For the text-containing cell, return its midpoint in (X, Y) coordinate format. 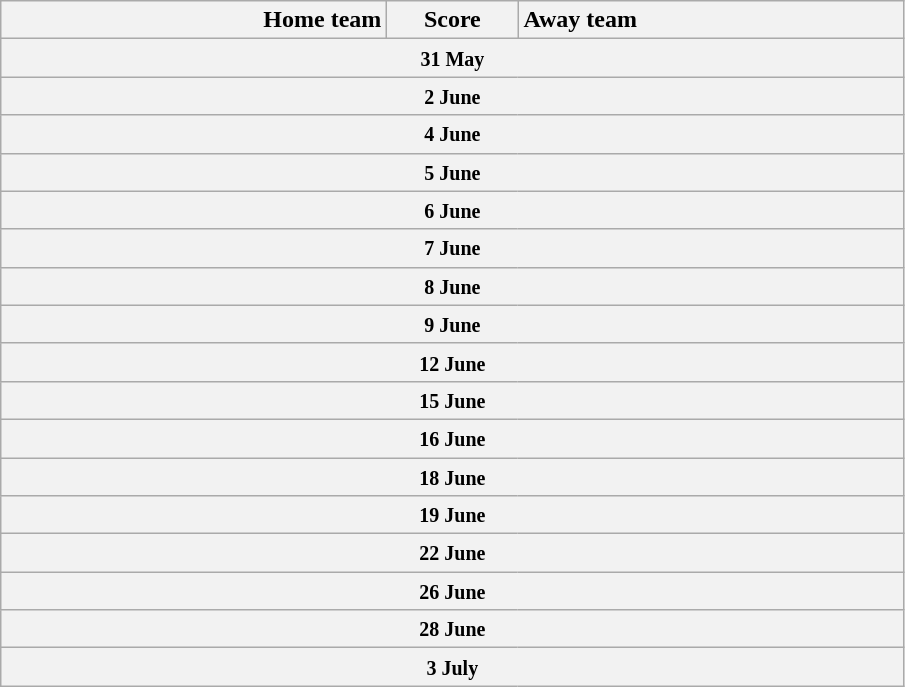
16 June (452, 438)
19 June (452, 515)
18 June (452, 477)
31 May (452, 58)
5 June (452, 172)
3 July (452, 667)
28 June (452, 629)
12 June (452, 362)
Score (452, 20)
Home team (194, 20)
22 June (452, 553)
9 June (452, 324)
Away team (711, 20)
15 June (452, 400)
6 June (452, 210)
2 June (452, 96)
4 June (452, 134)
26 June (452, 591)
8 June (452, 286)
7 June (452, 248)
